Return the (X, Y) coordinate for the center point of the cell that contains the specified text.  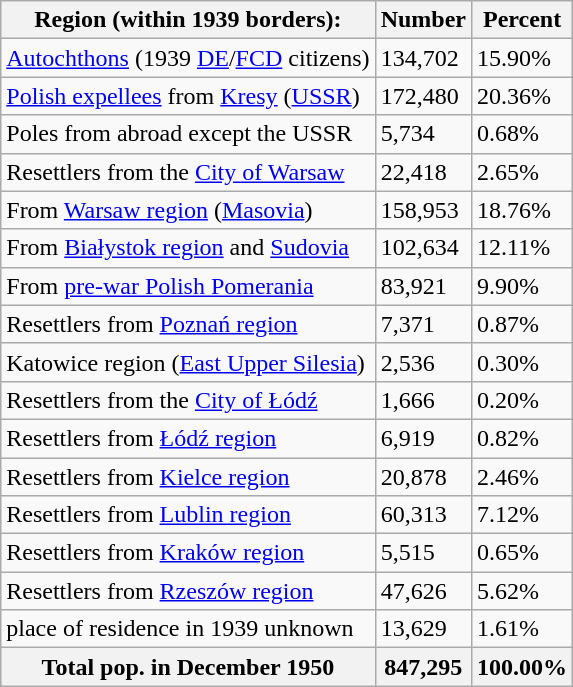
From Warsaw region (Masovia) (188, 210)
6,919 (423, 438)
12.11% (522, 248)
15.90% (522, 58)
13,629 (423, 629)
0.87% (522, 324)
Resettlers from Lublin region (188, 515)
100.00% (522, 667)
7.12% (522, 515)
Resettlers from Kraków region (188, 553)
5,515 (423, 553)
7,371 (423, 324)
158,953 (423, 210)
From Białystok region and Sudovia (188, 248)
5,734 (423, 134)
Resettlers from Rzeszów region (188, 591)
2.46% (522, 477)
83,921 (423, 286)
2.65% (522, 172)
5.62% (522, 591)
From pre-war Polish Pomerania (188, 286)
Resettlers from Poznań region (188, 324)
Autochthons (1939 DE/FCD citizens) (188, 58)
Resettlers from the City of Warsaw (188, 172)
172,480 (423, 96)
22,418 (423, 172)
20,878 (423, 477)
0.82% (522, 438)
47,626 (423, 591)
60,313 (423, 515)
Total pop. in December 1950 (188, 667)
Resettlers from the City of Łódź (188, 400)
Resettlers from Kielce region (188, 477)
Number (423, 20)
9.90% (522, 286)
Resettlers from Łódź region (188, 438)
20.36% (522, 96)
Region (within 1939 borders): (188, 20)
134,702 (423, 58)
1.61% (522, 629)
place of residence in 1939 unknown (188, 629)
Katowice region (East Upper Silesia) (188, 362)
Polish expellees from Kresy (USSR) (188, 96)
0.68% (522, 134)
847,295 (423, 667)
0.30% (522, 362)
102,634 (423, 248)
1,666 (423, 400)
Percent (522, 20)
Poles from abroad except the USSR (188, 134)
0.65% (522, 553)
18.76% (522, 210)
0.20% (522, 400)
2,536 (423, 362)
